From the cell containing the given text, extract its center point as [X, Y] coordinate. 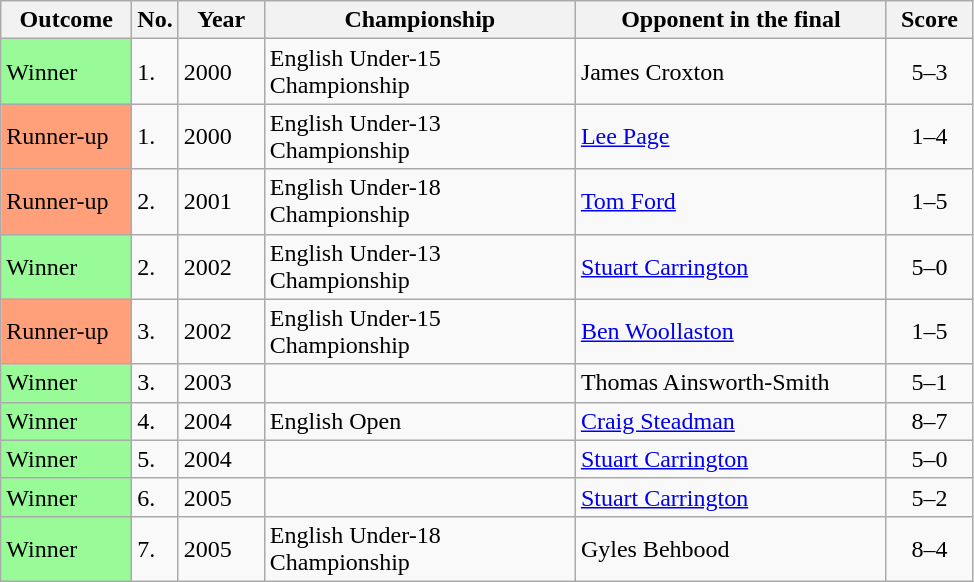
Opponent in the final [730, 20]
No. [155, 20]
5–3 [929, 72]
Lee Page [730, 136]
Tom Ford [730, 202]
6. [155, 497]
Year [221, 20]
5–2 [929, 497]
8–7 [929, 421]
4. [155, 421]
Gyles Behbood [730, 548]
5–1 [929, 383]
Thomas Ainsworth-Smith [730, 383]
2003 [221, 383]
Outcome [66, 20]
7. [155, 548]
English Open [420, 421]
8–4 [929, 548]
5. [155, 459]
2001 [221, 202]
Championship [420, 20]
Score [929, 20]
Ben Woollaston [730, 332]
1–4 [929, 136]
James Croxton [730, 72]
Craig Steadman [730, 421]
